Find where the given text appears and provide that cell's center as (X, Y) coordinate. 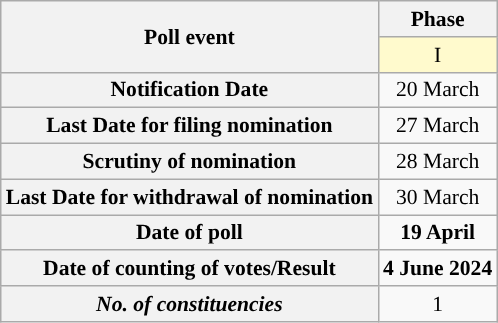
I (438, 54)
Date of counting of votes/Result (190, 268)
Last Date for withdrawal of nomination (190, 197)
Scrutiny of nomination (190, 161)
4 June 2024 (438, 268)
Poll event (190, 36)
27 March (438, 126)
Notification Date (190, 90)
30 March (438, 197)
Date of poll (190, 232)
20 March (438, 90)
No. of constituencies (190, 304)
Phase (438, 19)
28 March (438, 161)
1 (438, 304)
Last Date for filing nomination (190, 126)
19 April (438, 232)
